Search for the cell housing the specified text and yield its [X, Y] center coordinate. 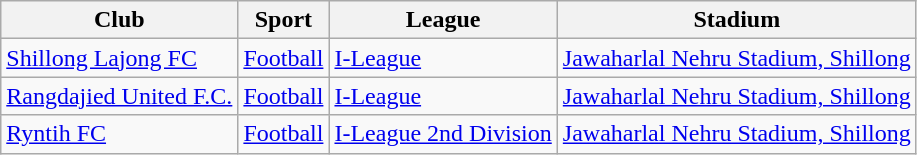
I-League 2nd Division [443, 134]
Ryntih FC [120, 134]
Rangdajied United F.C. [120, 96]
League [443, 20]
Sport [284, 20]
Stadium [736, 20]
Shillong Lajong FC [120, 58]
Club [120, 20]
